Identify which cell holds the provided text, then report its [x, y] central coordinate. 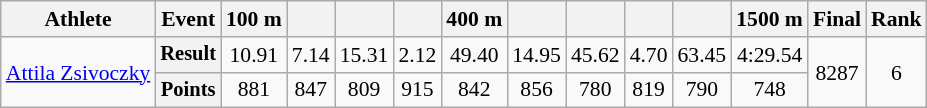
842 [474, 90]
915 [417, 90]
819 [649, 90]
63.45 [702, 55]
Final [837, 19]
8287 [837, 72]
2.12 [417, 55]
Athlete [78, 19]
100 m [254, 19]
Attila Zsivoczky [78, 72]
790 [702, 90]
7.14 [311, 55]
847 [311, 90]
4.70 [649, 55]
45.62 [596, 55]
1500 m [770, 19]
Rank [896, 19]
10.91 [254, 55]
Event [188, 19]
881 [254, 90]
Points [188, 90]
6 [896, 72]
748 [770, 90]
809 [364, 90]
400 m [474, 19]
15.31 [364, 55]
4:29.54 [770, 55]
49.40 [474, 55]
14.95 [536, 55]
780 [596, 90]
Result [188, 55]
856 [536, 90]
